Scan for the cell matching the given text and deliver its [X, Y] coordinate at center. 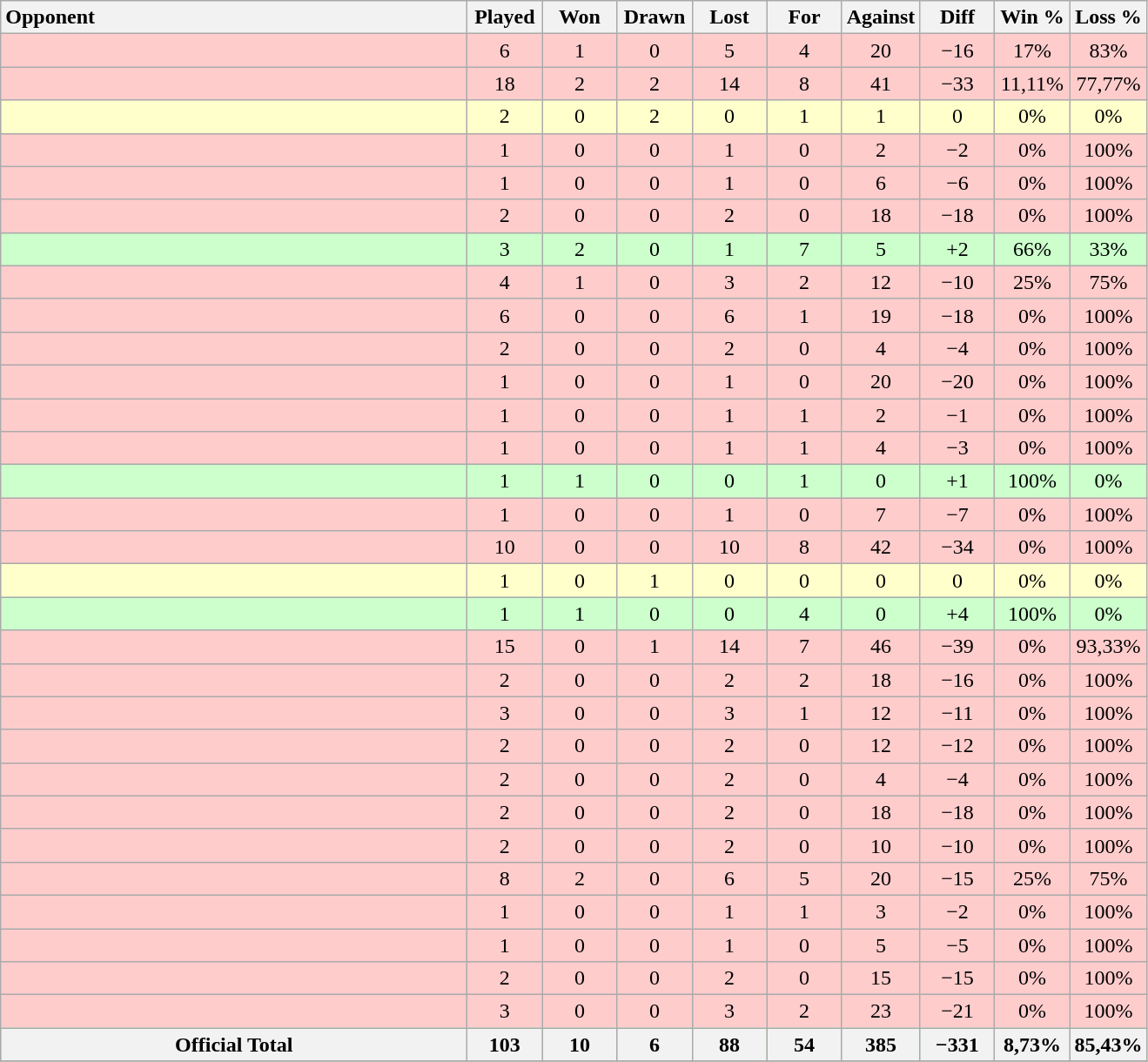
Drawn [655, 17]
Played [505, 17]
+4 [957, 614]
17% [1032, 50]
Lost [729, 17]
Won [580, 17]
54 [804, 1045]
Opponent [234, 17]
46 [881, 647]
41 [881, 84]
83% [1109, 50]
42 [881, 548]
−39 [957, 647]
−5 [957, 944]
88 [729, 1045]
19 [881, 315]
77,77% [1109, 84]
−20 [957, 381]
23 [881, 1012]
66% [1032, 249]
−7 [957, 514]
−21 [957, 1012]
−3 [957, 448]
8,73% [1032, 1045]
Loss % [1109, 17]
−33 [957, 84]
−12 [957, 746]
−1 [957, 415]
−331 [957, 1045]
93,33% [1109, 647]
−6 [957, 183]
For [804, 17]
+1 [957, 481]
33% [1109, 249]
85,43% [1109, 1045]
−11 [957, 713]
+2 [957, 249]
385 [881, 1045]
Diff [957, 17]
Official Total [234, 1045]
Against [881, 17]
−34 [957, 548]
11,11% [1032, 84]
Win % [1032, 17]
103 [505, 1045]
